Output the (x, y) coordinate of the center of the cell containing the given text.  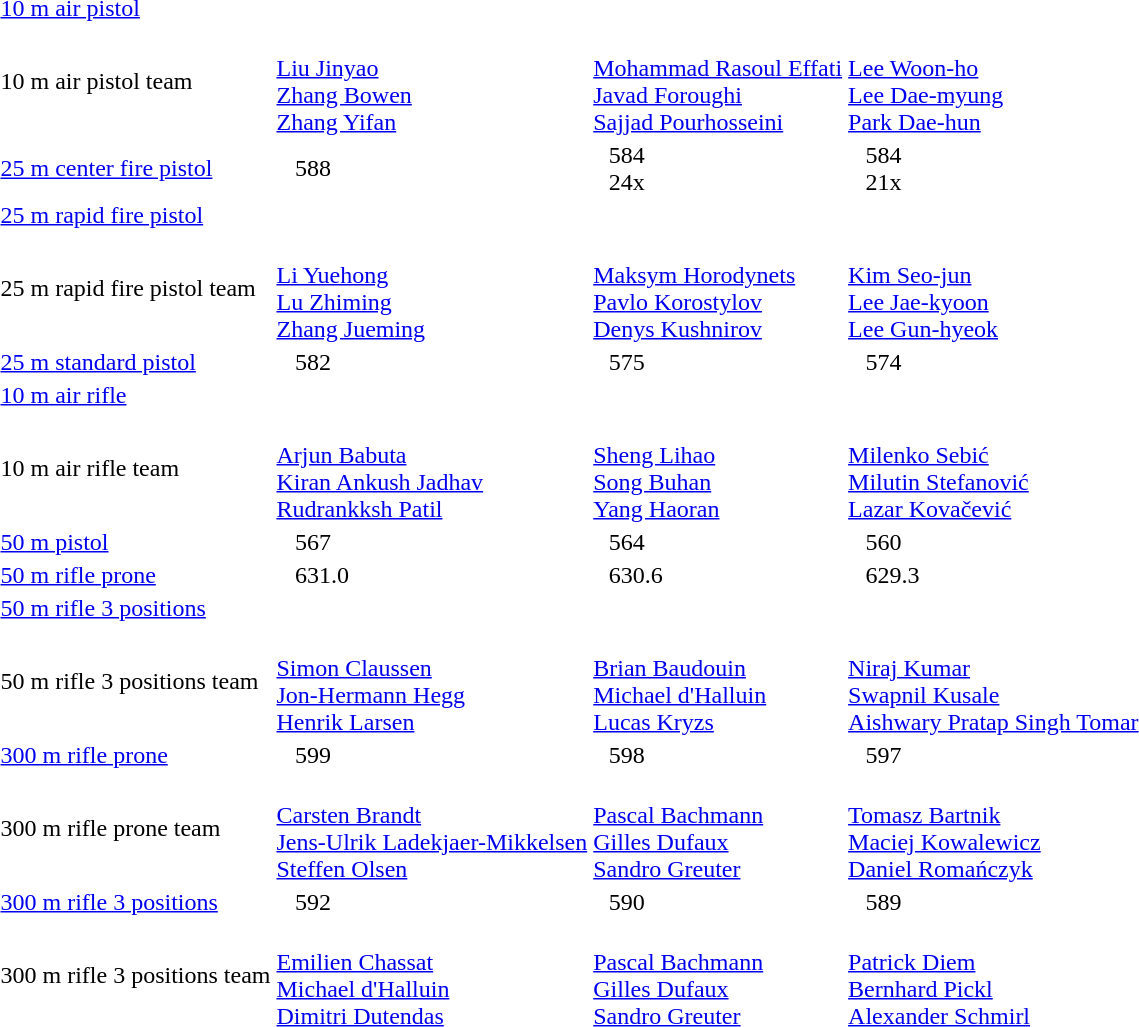
582 (440, 362)
Mohammad Rasoul EffatiJavad ForoughiSajjad Pourhosseini (718, 82)
Arjun BabutaKiran Ankush JadhavRudrankksh Patil (432, 468)
58424x (725, 168)
567 (440, 542)
Maksym HorodynetsPavlo KorostylovDenys Kushnirov (718, 288)
588 (440, 168)
Simon ClaussenJon-Hermann HeggHenrik Larsen (432, 682)
592 (440, 902)
599 (440, 755)
564 (725, 542)
598 (725, 755)
575 (725, 362)
630.6 (725, 575)
590 (725, 902)
Sheng LihaoSong BuhanYang Haoran (718, 468)
Carsten BrandtJens-Ulrik Ladekjaer-MikkelsenSteffen Olsen (432, 828)
Brian BaudouinMichael d'HalluinLucas Kryzs (718, 682)
Pascal BachmannGilles DufauxSandro Greuter (718, 828)
Liu JinyaoZhang BowenZhang Yifan (432, 82)
631.0 (440, 575)
Li YuehongLu ZhimingZhang Jueming (432, 288)
